Determine the (X, Y) coordinate at the center of the cell enclosing the given text.  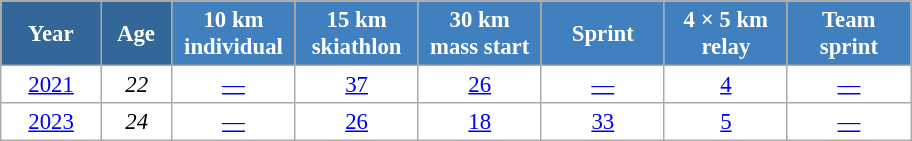
5 (726, 122)
Team sprint (848, 34)
37 (356, 85)
18 (480, 122)
2023 (52, 122)
15 km skiathlon (356, 34)
22 (136, 85)
24 (136, 122)
10 km individual (234, 34)
Age (136, 34)
2021 (52, 85)
4 × 5 km relay (726, 34)
33 (602, 122)
30 km mass start (480, 34)
Year (52, 34)
4 (726, 85)
Sprint (602, 34)
